Find where the given text appears and provide that cell's center as (X, Y) coordinate. 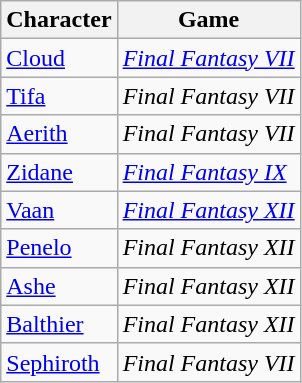
Zidane (59, 172)
Ashe (59, 286)
Tifa (59, 96)
Penelo (59, 248)
Aerith (59, 134)
Final Fantasy IX (208, 172)
Vaan (59, 210)
Balthier (59, 324)
Sephiroth (59, 362)
Character (59, 20)
Cloud (59, 58)
Game (208, 20)
